Determine the (X, Y) coordinate at the center of the cell enclosing the given text.  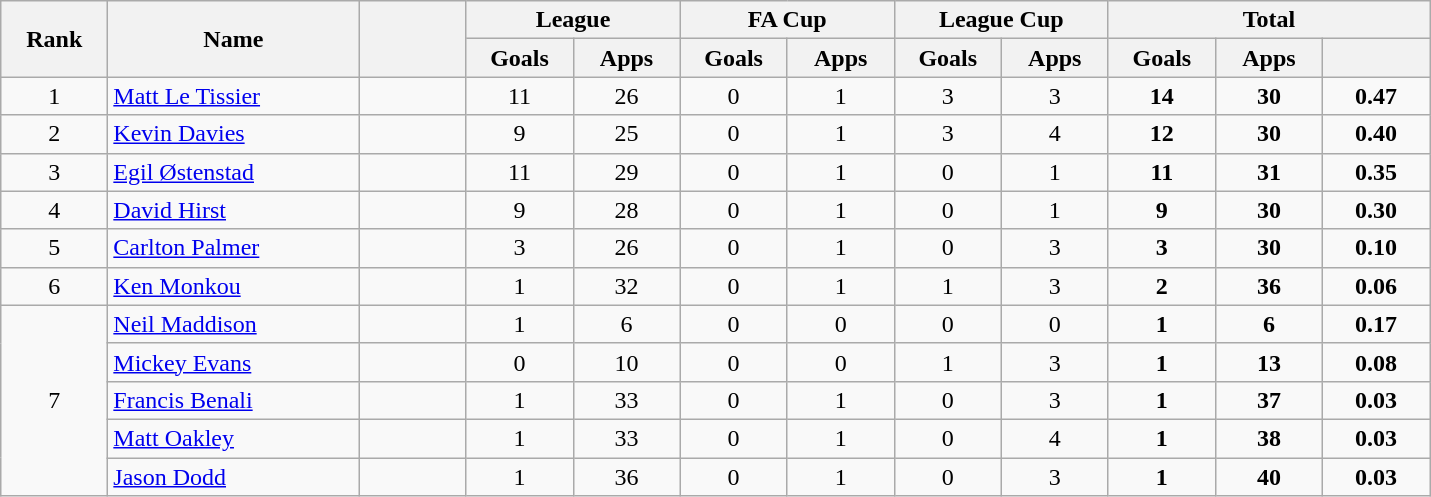
0.35 (1376, 172)
5 (54, 248)
29 (626, 172)
Name (234, 39)
38 (1268, 438)
13 (1268, 362)
David Hirst (234, 210)
FA Cup (787, 20)
31 (1268, 172)
10 (626, 362)
0.30 (1376, 210)
Neil Maddison (234, 324)
0.06 (1376, 286)
37 (1268, 400)
League Cup (1001, 20)
14 (1162, 96)
28 (626, 210)
Egil Østenstad (234, 172)
Francis Benali (234, 400)
0.10 (1376, 248)
0.08 (1376, 362)
Jason Dodd (234, 477)
0.47 (1376, 96)
12 (1162, 134)
25 (626, 134)
Carlton Palmer (234, 248)
Rank (54, 39)
0.17 (1376, 324)
40 (1268, 477)
Kevin Davies (234, 134)
0.40 (1376, 134)
7 (54, 400)
Matt Oakley (234, 438)
Total (1268, 20)
32 (626, 286)
League (573, 20)
Mickey Evans (234, 362)
Ken Monkou (234, 286)
Matt Le Tissier (234, 96)
